Detect which cell encompasses the target text, then output its (X, Y) center coordinate. 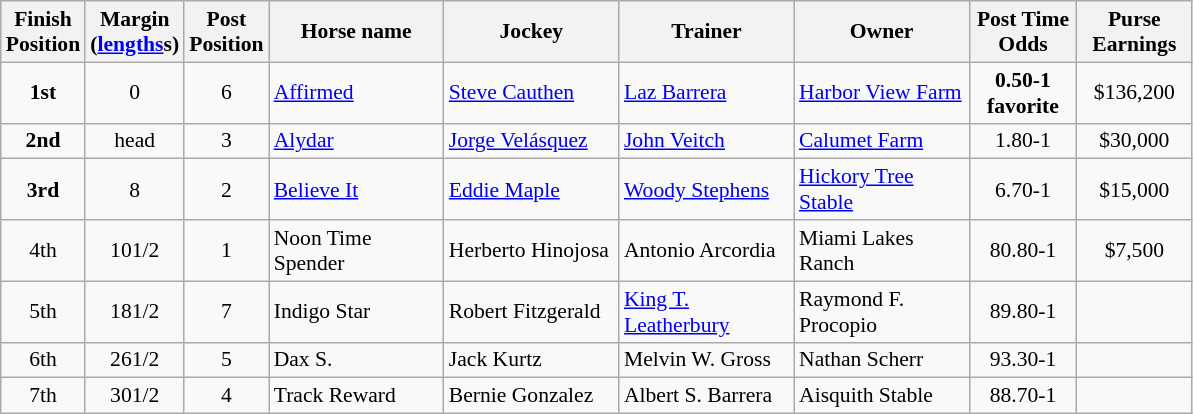
Hickory Tree Stable (882, 190)
5 (226, 360)
2nd (43, 141)
6 (226, 92)
2 (226, 190)
Finish Position (43, 32)
$136,200 (1134, 92)
4 (226, 396)
301/2 (134, 396)
6.70-1 (1023, 190)
John Veitch (706, 141)
8 (134, 190)
181/2 (134, 312)
Raymond F. Procopio (882, 312)
Horse name (356, 32)
$15,000 (1134, 190)
Dax S. (356, 360)
Noon Time Spender (356, 250)
5th (43, 312)
Track Reward (356, 396)
0 (134, 92)
Antonio Arcordia (706, 250)
7 (226, 312)
Jorge Velásquez (532, 141)
Bernie Gonzalez (532, 396)
Post Position (226, 32)
101/2 (134, 250)
Indigo Star (356, 312)
89.80-1 (1023, 312)
head (134, 141)
4th (43, 250)
Eddie Maple (532, 190)
Believe It (356, 190)
Steve Cauthen (532, 92)
Robert Fitzgerald (532, 312)
7th (43, 396)
Trainer (706, 32)
Nathan Scherr (882, 360)
3rd (43, 190)
King T. Leatherbury (706, 312)
Woody Stephens (706, 190)
$30,000 (1134, 141)
0.50-1 favorite (1023, 92)
6th (43, 360)
$7,500 (1134, 250)
261/2 (134, 360)
Jack Kurtz (532, 360)
Alydar (356, 141)
Purse Earnings (1134, 32)
Post Time Odds (1023, 32)
Harbor View Farm (882, 92)
Melvin W. Gross (706, 360)
Jockey (532, 32)
Albert S. Barrera (706, 396)
93.30-1 (1023, 360)
1 (226, 250)
88.70-1 (1023, 396)
Calumet Farm (882, 141)
1st (43, 92)
Owner (882, 32)
3 (226, 141)
Herberto Hinojosa (532, 250)
Laz Barrera (706, 92)
80.80-1 (1023, 250)
1.80-1 (1023, 141)
Affirmed (356, 92)
Miami Lakes Ranch (882, 250)
Aisquith Stable (882, 396)
Margin (lengthss) (134, 32)
